Return [X, Y] of the center of cell containing provided text 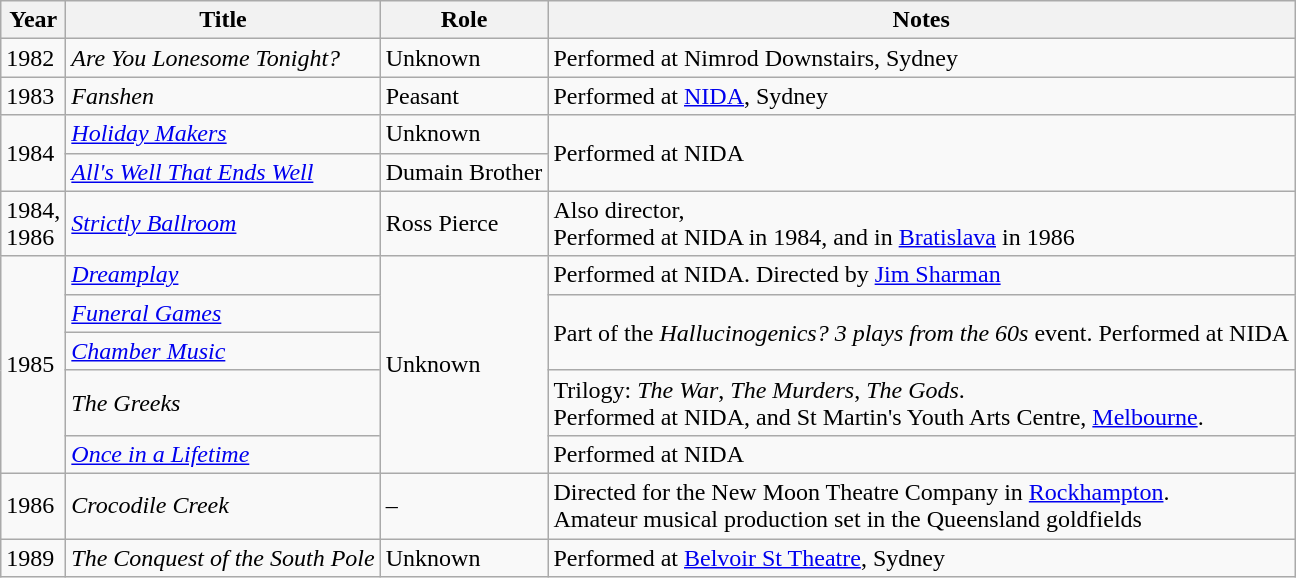
Peasant [464, 96]
Performed at Belvoir St Theatre, Sydney [922, 557]
Trilogy: The War, The Murders, The Gods.Performed at NIDA, and St Martin's Youth Arts Centre, Melbourne. [922, 402]
Performed at Nimrod Downstairs, Sydney [922, 58]
Performed at NIDA. Directed by Jim Sharman [922, 275]
Ross Pierce [464, 224]
1983 [34, 96]
Title [223, 20]
1986 [34, 506]
The Conquest of the South Pole [223, 557]
Year [34, 20]
1985 [34, 364]
Holiday Makers [223, 134]
Crocodile Creek [223, 506]
The Greeks [223, 402]
Dreamplay [223, 275]
1982 [34, 58]
1984,1986 [34, 224]
Funeral Games [223, 313]
Dumain Brother [464, 172]
1989 [34, 557]
1984 [34, 153]
– [464, 506]
Part of the Hallucinogenics? 3 plays from the 60s event. Performed at NIDA [922, 332]
Chamber Music [223, 351]
Fanshen [223, 96]
Notes [922, 20]
Are You Lonesome Tonight? [223, 58]
Role [464, 20]
Also director,Performed at NIDA in 1984, and in Bratislava in 1986 [922, 224]
Performed at NIDA, Sydney [922, 96]
Strictly Ballroom [223, 224]
Directed for the New Moon Theatre Company in Rockhampton.Amateur musical production set in the Queensland goldfields [922, 506]
All's Well That Ends Well [223, 172]
Once in a Lifetime [223, 454]
